For the text-containing cell, return its midpoint in (X, Y) coordinate format. 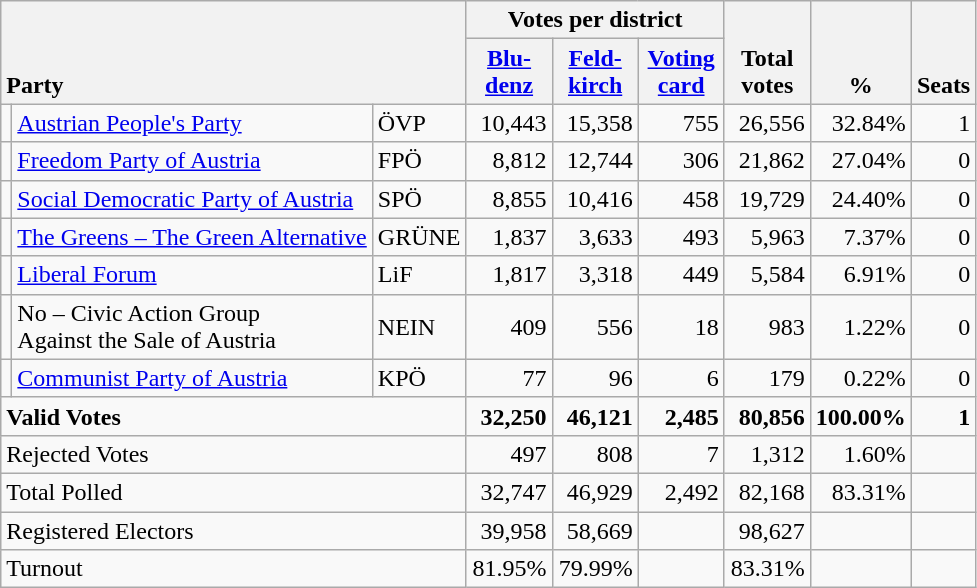
6 (681, 378)
100.00% (860, 416)
493 (681, 237)
8,812 (509, 161)
458 (681, 199)
21,862 (767, 161)
32,250 (509, 416)
Social Democratic Party of Austria (192, 199)
Votes per district (595, 20)
409 (509, 326)
1,817 (509, 275)
LiF (419, 275)
Valid Votes (234, 416)
82,168 (767, 492)
449 (681, 275)
1,837 (509, 237)
306 (681, 161)
3,318 (595, 275)
0.22% (860, 378)
3,633 (595, 237)
Total Polled (234, 492)
Feld-kirch (595, 72)
1.22% (860, 326)
Communist Party of Austria (192, 378)
179 (767, 378)
Totalvotes (767, 52)
Blu-denz (509, 72)
ÖVP (419, 123)
39,958 (509, 531)
8,855 (509, 199)
10,416 (595, 199)
7.37% (860, 237)
Rejected Votes (234, 454)
27.04% (860, 161)
GRÜNE (419, 237)
26,556 (767, 123)
Seats (943, 52)
Freedom Party of Austria (192, 161)
Registered Electors (234, 531)
79.99% (595, 569)
77 (509, 378)
32.84% (860, 123)
983 (767, 326)
81.95% (509, 569)
12,744 (595, 161)
The Greens – The Green Alternative (192, 237)
SPÖ (419, 199)
19,729 (767, 199)
No – Civic Action GroupAgainst the Sale of Austria (192, 326)
497 (509, 454)
58,669 (595, 531)
5,963 (767, 237)
80,856 (767, 416)
Votingcard (681, 72)
10,443 (509, 123)
24.40% (860, 199)
32,747 (509, 492)
15,358 (595, 123)
808 (595, 454)
1.60% (860, 454)
Turnout (234, 569)
Party (234, 52)
FPÖ (419, 161)
556 (595, 326)
KPÖ (419, 378)
96 (595, 378)
98,627 (767, 531)
46,121 (595, 416)
46,929 (595, 492)
Austrian People's Party (192, 123)
7 (681, 454)
755 (681, 123)
NEIN (419, 326)
Liberal Forum (192, 275)
6.91% (860, 275)
2,485 (681, 416)
% (860, 52)
5,584 (767, 275)
18 (681, 326)
1,312 (767, 454)
2,492 (681, 492)
